Return (x, y) of the center of cell containing provided text 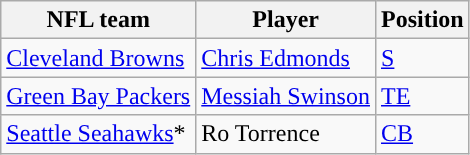
S (422, 58)
Ro Torrence (286, 134)
Cleveland Browns (98, 58)
Position (422, 20)
Chris Edmonds (286, 58)
CB (422, 134)
TE (422, 96)
Messiah Swinson (286, 96)
Green Bay Packers (98, 96)
Player (286, 20)
Seattle Seahawks* (98, 134)
NFL team (98, 20)
